Scan for the cell matching the given text and deliver its [x, y] coordinate at center. 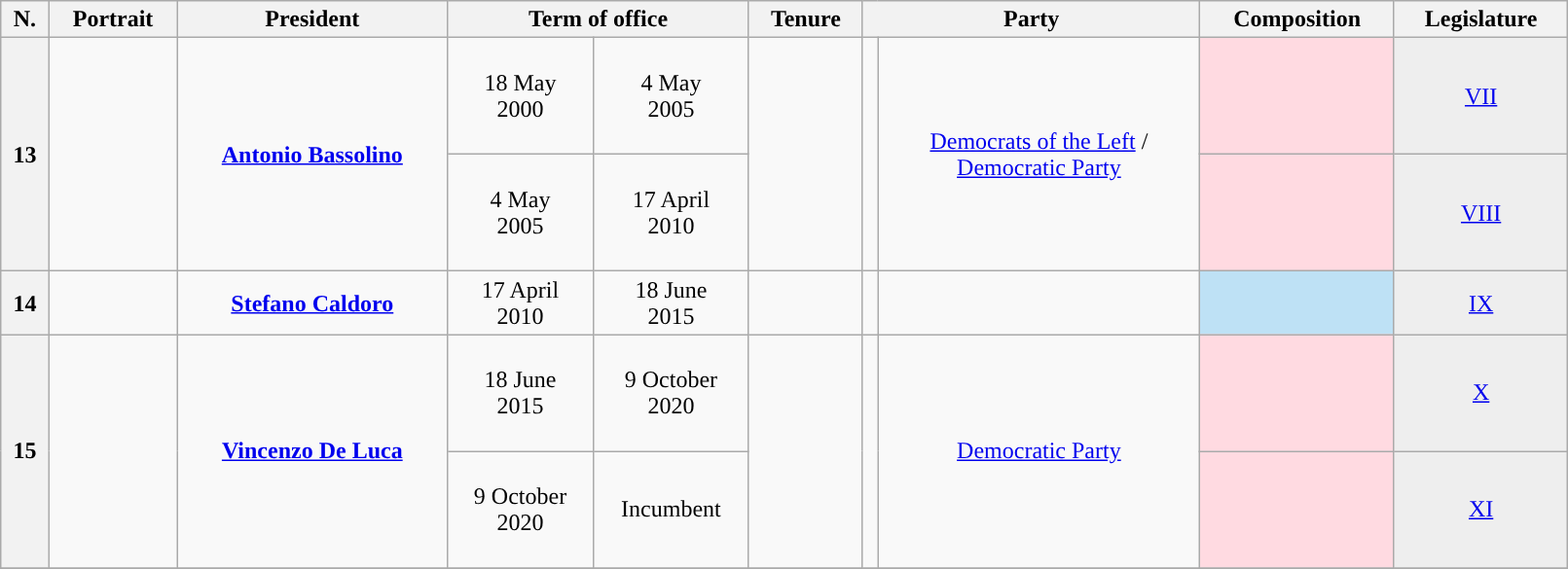
Vincenzo De Luca [312, 451]
Composition [1297, 19]
XI [1480, 510]
13 [25, 155]
Stefano Caldoro [312, 303]
VII [1480, 96]
Democratic Party [1039, 451]
18 May2000 [521, 96]
President [312, 19]
VIII [1480, 213]
N. [25, 19]
14 [25, 303]
Term of office [599, 19]
Democrats of the Left /Democratic Party [1039, 155]
X [1480, 393]
Incumbent [671, 510]
Legislature [1480, 19]
Antonio Bassolino [312, 155]
Tenure [806, 19]
IX [1480, 303]
15 [25, 451]
Party [1031, 19]
Portrait [113, 19]
